Capture the cell that displays the provided text and extract its [x, y] central coordinate. 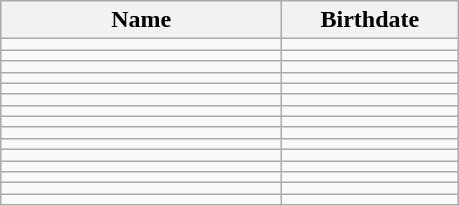
Birthdate [370, 20]
Name [142, 20]
